Search for the cell housing the specified text and yield its [X, Y] center coordinate. 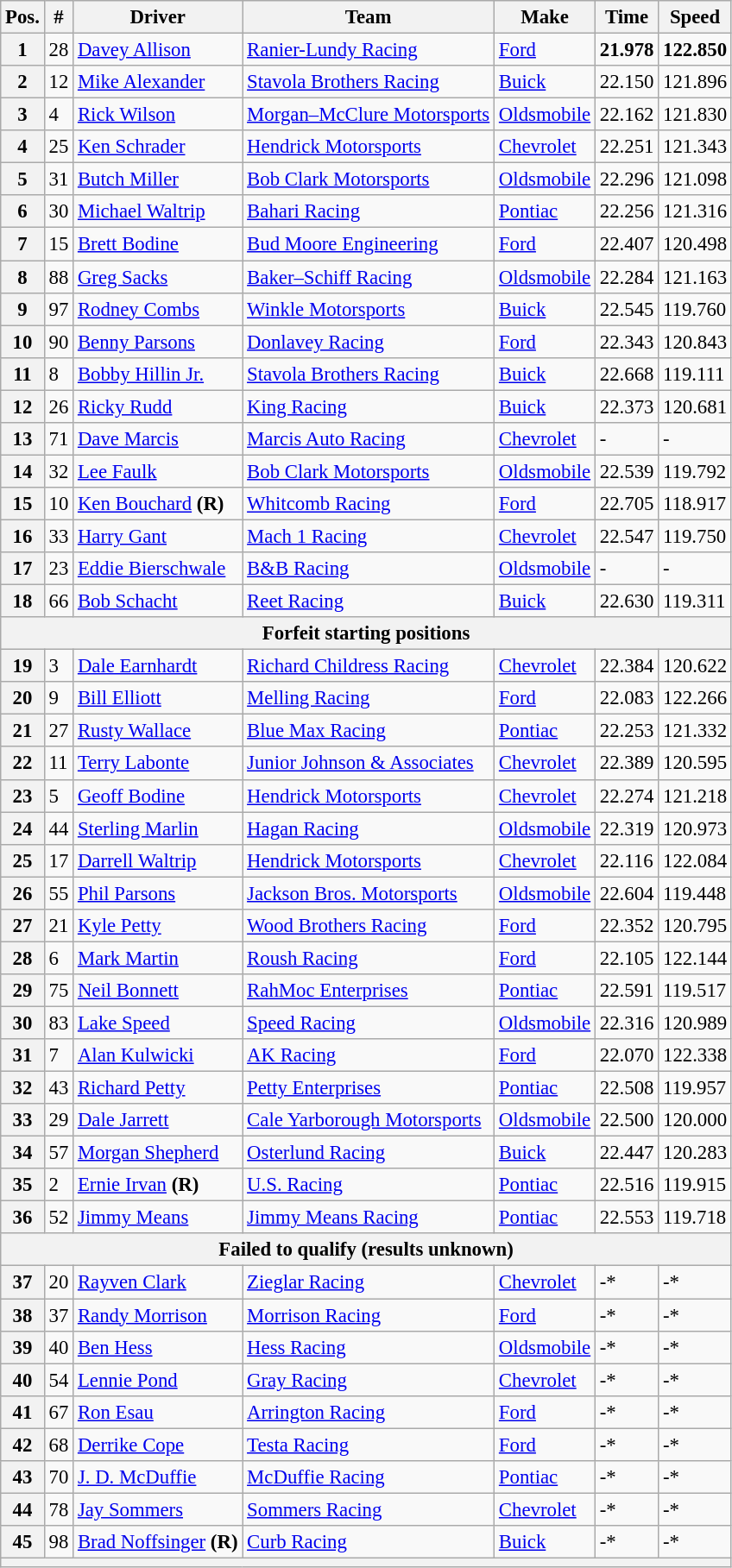
Time [627, 17]
122.338 [696, 1055]
Sterling Marlin [158, 828]
Curb Racing [369, 1542]
119.750 [696, 536]
Bobby Hillin Jr. [158, 374]
Rodney Combs [158, 309]
Donlavey Racing [369, 342]
22.705 [627, 504]
Morrison Racing [369, 1315]
U.S. Racing [369, 1185]
Michael Waltrip [158, 211]
Darrell Waltrip [158, 860]
39 [22, 1347]
88 [59, 277]
121.830 [696, 115]
Dale Earnhardt [158, 666]
22.553 [627, 1218]
Dale Jarrett [158, 1120]
Butch Miller [158, 179]
21.978 [627, 50]
22.253 [627, 731]
Harry Gant [158, 536]
Terry Labonte [158, 764]
Jackson Bros. Motorsports [369, 893]
Whitcomb Racing [369, 504]
122.266 [696, 698]
Bill Elliott [158, 698]
Junior Johnson & Associates [369, 764]
Ben Hess [158, 1347]
Jimmy Means [158, 1218]
Davey Allison [158, 50]
Roush Racing [369, 958]
Brett Bodine [158, 244]
22.447 [627, 1153]
122.084 [696, 860]
RahMoc Enterprises [369, 991]
121.098 [696, 179]
22.407 [627, 244]
22.668 [627, 374]
22.343 [627, 342]
Osterlund Racing [369, 1153]
Morgan Shepherd [158, 1153]
121.218 [696, 796]
Forfeit starting positions [366, 633]
Baker–Schiff Racing [369, 277]
22.373 [627, 406]
Failed to qualify (results unknown) [366, 1250]
22.150 [627, 82]
97 [59, 309]
Reet Racing [369, 601]
119.718 [696, 1218]
Marcis Auto Racing [369, 439]
13 [22, 439]
22.591 [627, 991]
Ranier-Lundy Racing [369, 50]
121.343 [696, 147]
Blue Max Racing [369, 731]
Ken Bouchard (R) [158, 504]
McDuffie Racing [369, 1477]
22.389 [627, 764]
120.595 [696, 764]
22.251 [627, 147]
70 [59, 1477]
121.896 [696, 82]
Bud Moore Engineering [369, 244]
121.316 [696, 211]
Pos. [22, 17]
J. D. McDuffie [158, 1477]
Morgan–McClure Motorsports [369, 115]
Mark Martin [158, 958]
121.332 [696, 731]
22.539 [627, 471]
Dave Marcis [158, 439]
Ernie Irvan (R) [158, 1185]
55 [59, 893]
120.795 [696, 926]
Winkle Motorsports [369, 309]
35 [22, 1185]
Lee Faulk [158, 471]
Team [369, 17]
Arrington Racing [369, 1412]
119.311 [696, 601]
Jimmy Means Racing [369, 1218]
Driver [158, 17]
22.274 [627, 796]
Cale Yarborough Motorsports [369, 1120]
22 [22, 764]
22.083 [627, 698]
Geoff Bodine [158, 796]
121.163 [696, 277]
Benny Parsons [158, 342]
Phil Parsons [158, 893]
Alan Kulwicki [158, 1055]
120.989 [696, 1023]
Greg Sacks [158, 277]
118.917 [696, 504]
22.352 [627, 926]
78 [59, 1509]
24 [22, 828]
Wood Brothers Racing [369, 926]
Make [546, 17]
119.957 [696, 1088]
Speed Racing [369, 1023]
22.316 [627, 1023]
83 [59, 1023]
King Racing [369, 406]
Zieglar Racing [369, 1282]
120.622 [696, 666]
Mach 1 Racing [369, 536]
119.915 [696, 1185]
119.792 [696, 471]
Randy Morrison [158, 1315]
22.256 [627, 211]
Brad Noffsinger (R) [158, 1542]
Hagan Racing [369, 828]
# [59, 17]
75 [59, 991]
22.508 [627, 1088]
122.144 [696, 958]
22.516 [627, 1185]
22.296 [627, 179]
41 [22, 1412]
Richard Childress Racing [369, 666]
119.448 [696, 893]
120.973 [696, 828]
Hess Racing [369, 1347]
Rusty Wallace [158, 731]
98 [59, 1542]
Mike Alexander [158, 82]
Ken Schrader [158, 147]
120.283 [696, 1153]
22.284 [627, 277]
42 [22, 1445]
Lennie Pond [158, 1380]
Rayven Clark [158, 1282]
Kyle Petty [158, 926]
Derrike Cope [158, 1445]
22.384 [627, 666]
Eddie Bierschwale [158, 569]
119.111 [696, 374]
67 [59, 1412]
120.681 [696, 406]
22.630 [627, 601]
Testa Racing [369, 1445]
66 [59, 601]
Lake Speed [158, 1023]
Gray Racing [369, 1380]
AK Racing [369, 1055]
22.105 [627, 958]
90 [59, 342]
52 [59, 1218]
Bahari Racing [369, 211]
120.843 [696, 342]
71 [59, 439]
38 [22, 1315]
Neil Bonnett [158, 991]
22.604 [627, 893]
Speed [696, 17]
22.545 [627, 309]
22.162 [627, 115]
36 [22, 1218]
120.498 [696, 244]
22.070 [627, 1055]
57 [59, 1153]
B&B Racing [369, 569]
22.116 [627, 860]
19 [22, 666]
16 [22, 536]
Petty Enterprises [369, 1088]
18 [22, 601]
22.500 [627, 1120]
119.760 [696, 309]
34 [22, 1153]
Melling Racing [369, 698]
22.319 [627, 828]
14 [22, 471]
Ricky Rudd [158, 406]
119.517 [696, 991]
Sommers Racing [369, 1509]
Rick Wilson [158, 115]
Ron Esau [158, 1412]
22.547 [627, 536]
45 [22, 1542]
120.000 [696, 1120]
54 [59, 1380]
Bob Schacht [158, 601]
1 [22, 50]
68 [59, 1445]
122.850 [696, 50]
Jay Sommers [158, 1509]
Richard Petty [158, 1088]
